Extract the (X, Y) coordinate from the center of the cell holding the provided text.  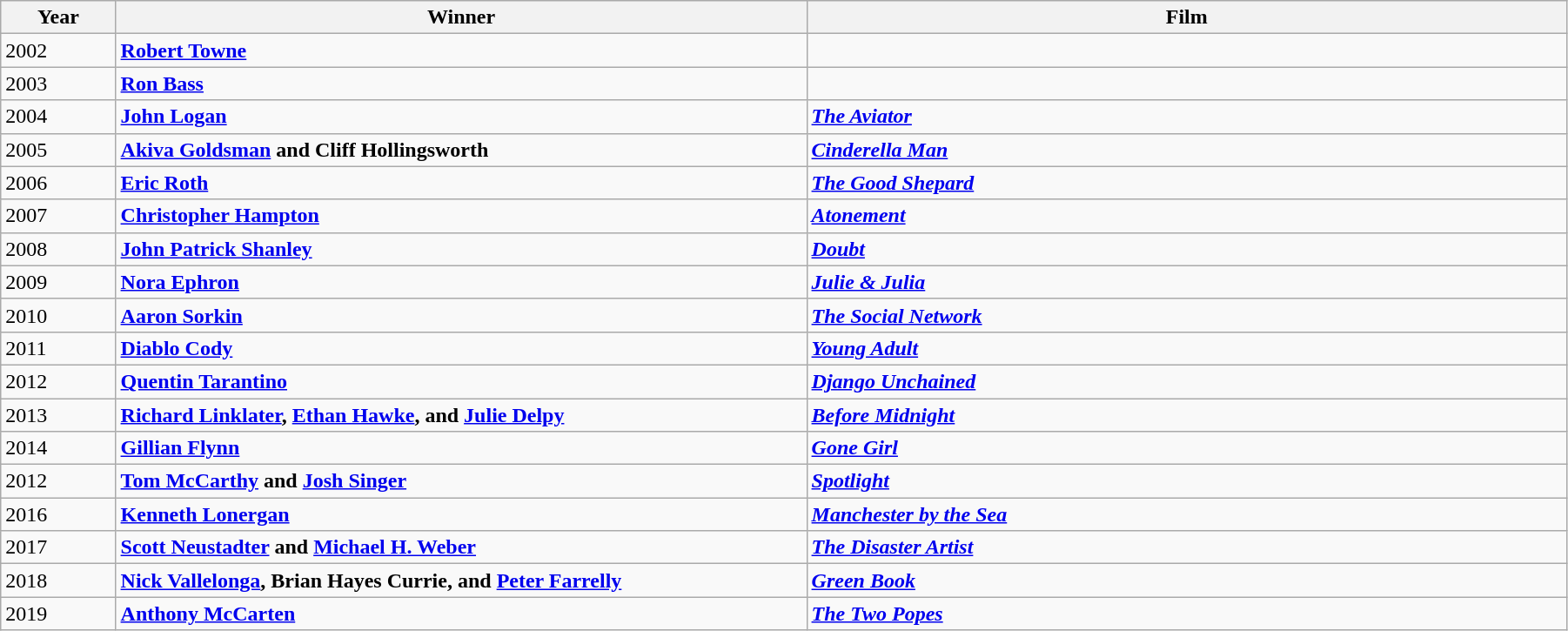
2019 (58, 614)
Django Unchained (1187, 381)
Akiva Goldsman and Cliff Hollingsworth (461, 150)
Cinderella Man (1187, 150)
Aaron Sorkin (461, 315)
2004 (58, 117)
Atonement (1187, 216)
2008 (58, 249)
John Patrick Shanley (461, 249)
Christopher Hampton (461, 216)
Tom McCarthy and Josh Singer (461, 481)
Gillian Flynn (461, 448)
2018 (58, 581)
Manchester by the Sea (1187, 514)
Eric Roth (461, 183)
Spotlight (1187, 481)
2017 (58, 547)
Scott Neustadter and Michael H. Weber (461, 547)
2007 (58, 216)
2009 (58, 282)
Kenneth Lonergan (461, 514)
Ron Bass (461, 84)
2011 (58, 348)
Richard Linklater, Ethan Hawke, and Julie Delpy (461, 415)
The Social Network (1187, 315)
Winner (461, 17)
2002 (58, 50)
Before Midnight (1187, 415)
2016 (58, 514)
Quentin Tarantino (461, 381)
2014 (58, 448)
Julie & Julia (1187, 282)
Nora Ephron (461, 282)
2005 (58, 150)
The Good Shepard (1187, 183)
John Logan (461, 117)
2013 (58, 415)
2010 (58, 315)
The Two Popes (1187, 614)
Year (58, 17)
The Aviator (1187, 117)
Anthony McCarten (461, 614)
Film (1187, 17)
2006 (58, 183)
Diablo Cody (461, 348)
Nick Vallelonga, Brian Hayes Currie, and Peter Farrelly (461, 581)
The Disaster Artist (1187, 547)
Gone Girl (1187, 448)
Robert Towne (461, 50)
2003 (58, 84)
Green Book (1187, 581)
Young Adult (1187, 348)
Doubt (1187, 249)
